Detect which cell encompasses the target text, then output its [X, Y] center coordinate. 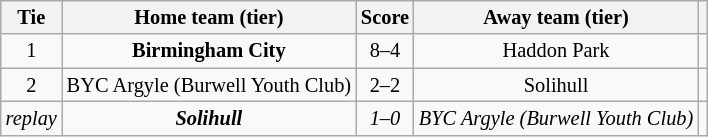
Tie [32, 17]
1 [32, 51]
8–4 [385, 51]
Score [385, 17]
Home team (tier) [209, 17]
2–2 [385, 85]
Away team (tier) [556, 17]
1–0 [385, 118]
Birmingham City [209, 51]
Haddon Park [556, 51]
replay [32, 118]
2 [32, 85]
